Locate the cell with the specified text and output its (X, Y) center coordinate. 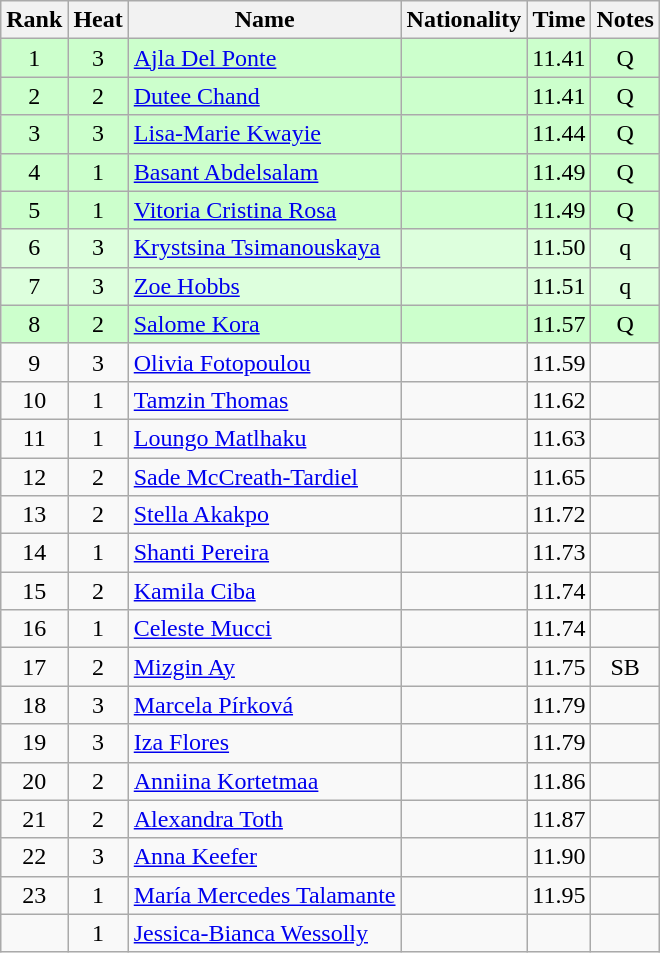
22 (34, 857)
10 (34, 400)
11.72 (559, 515)
Basant Abdelsalam (264, 172)
11.86 (559, 781)
5 (34, 210)
17 (34, 667)
11.87 (559, 819)
Anna Keefer (264, 857)
11.73 (559, 553)
Sade McCreath-Tardiel (264, 477)
11.90 (559, 857)
20 (34, 781)
11.57 (559, 324)
11.51 (559, 286)
Stella Akakpo (264, 515)
11.59 (559, 362)
11.50 (559, 248)
Krystsina Tsimanouskaya (264, 248)
15 (34, 591)
13 (34, 515)
Olivia Fotopoulou (264, 362)
14 (34, 553)
11 (34, 438)
Anniina Kortetmaa (264, 781)
Iza Flores (264, 743)
Dutee Chand (264, 96)
11.75 (559, 667)
6 (34, 248)
8 (34, 324)
Heat (98, 20)
SB (625, 667)
21 (34, 819)
Loungo Matlhaku (264, 438)
11.95 (559, 895)
Lisa-Marie Kwayie (264, 134)
19 (34, 743)
Jessica-Bianca Wessolly (264, 933)
Marcela Pírková (264, 705)
Time (559, 20)
Tamzin Thomas (264, 400)
16 (34, 629)
Mizgin Ay (264, 667)
Salome Kora (264, 324)
Nationality (464, 20)
Alexandra Toth (264, 819)
9 (34, 362)
11.44 (559, 134)
Shanti Pereira (264, 553)
Celeste Mucci (264, 629)
18 (34, 705)
11.63 (559, 438)
María Mercedes Talamante (264, 895)
4 (34, 172)
Zoe Hobbs (264, 286)
23 (34, 895)
7 (34, 286)
Vitoria Cristina Rosa (264, 210)
11.62 (559, 400)
Rank (34, 20)
Kamila Ciba (264, 591)
Ajla Del Ponte (264, 58)
Notes (625, 20)
Name (264, 20)
12 (34, 477)
11.65 (559, 477)
